Pinpoint the cell where the given text exists, returning its [X, Y] midpoint coordinate. 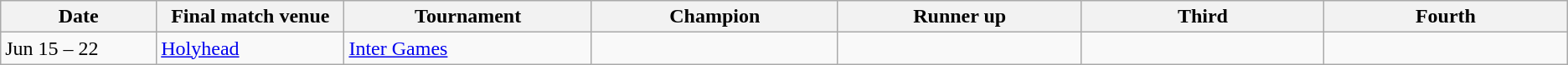
Tournament [467, 17]
Runner up [960, 17]
Final match venue [250, 17]
Inter Games [467, 48]
Holyhead [250, 48]
Third [1203, 17]
Fourth [1446, 17]
Champion [714, 17]
Jun 15 – 22 [79, 48]
Date [79, 17]
